Locate the cell with the specified text and output its (x, y) center coordinate. 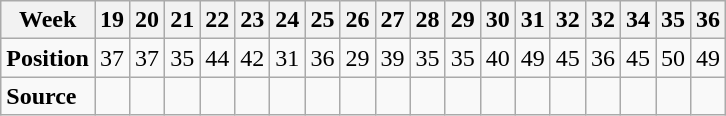
50 (674, 58)
21 (182, 20)
44 (218, 58)
25 (322, 20)
Source (48, 96)
20 (148, 20)
42 (252, 58)
23 (252, 20)
28 (428, 20)
27 (392, 20)
22 (218, 20)
Week (48, 20)
Position (48, 58)
19 (112, 20)
26 (358, 20)
39 (392, 58)
34 (638, 20)
24 (288, 20)
30 (498, 20)
40 (498, 58)
